Locate the cell with the specified text and output its [x, y] center coordinate. 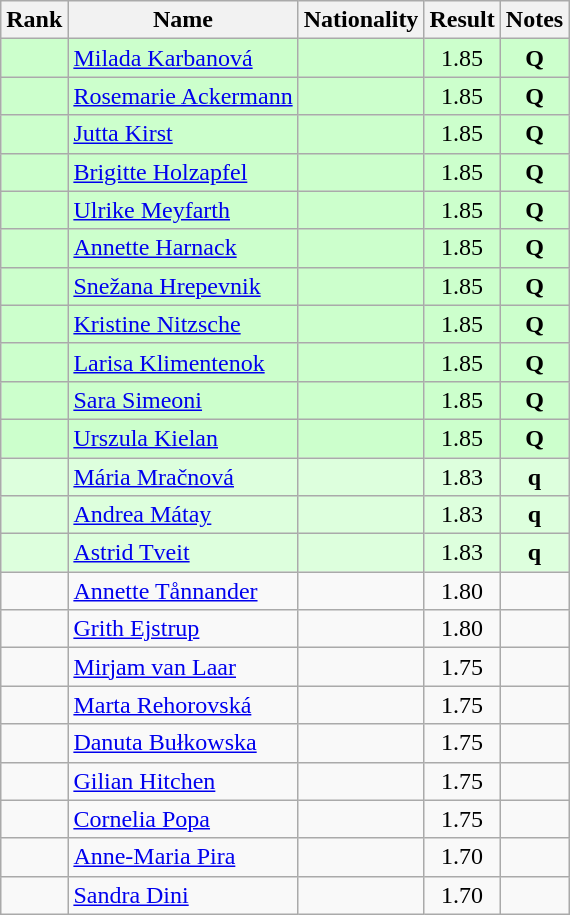
Name [183, 20]
Rank [34, 20]
Brigitte Holzapfel [183, 172]
Kristine Nitzsche [183, 324]
Danuta Bułkowska [183, 743]
Andrea Mátay [183, 515]
Jutta Kirst [183, 134]
Ulrike Meyfarth [183, 210]
Sara Simeoni [183, 400]
Grith Ejstrup [183, 629]
Milada Karbanová [183, 58]
Marta Rehorovská [183, 705]
Mária Mračnová [183, 477]
Sandra Dini [183, 895]
Annette Tånnander [183, 591]
Notes [534, 20]
Urszula Kielan [183, 438]
Snežana Hrepevnik [183, 286]
Anne-Maria Pira [183, 857]
Result [462, 20]
Astrid Tveit [183, 553]
Larisa Klimentenok [183, 362]
Mirjam van Laar [183, 667]
Annette Harnack [183, 248]
Gilian Hitchen [183, 781]
Rosemarie Ackermann [183, 96]
Nationality [361, 20]
Cornelia Popa [183, 819]
